Provide the [x, y] coordinate of the cell's center where the given text is located.  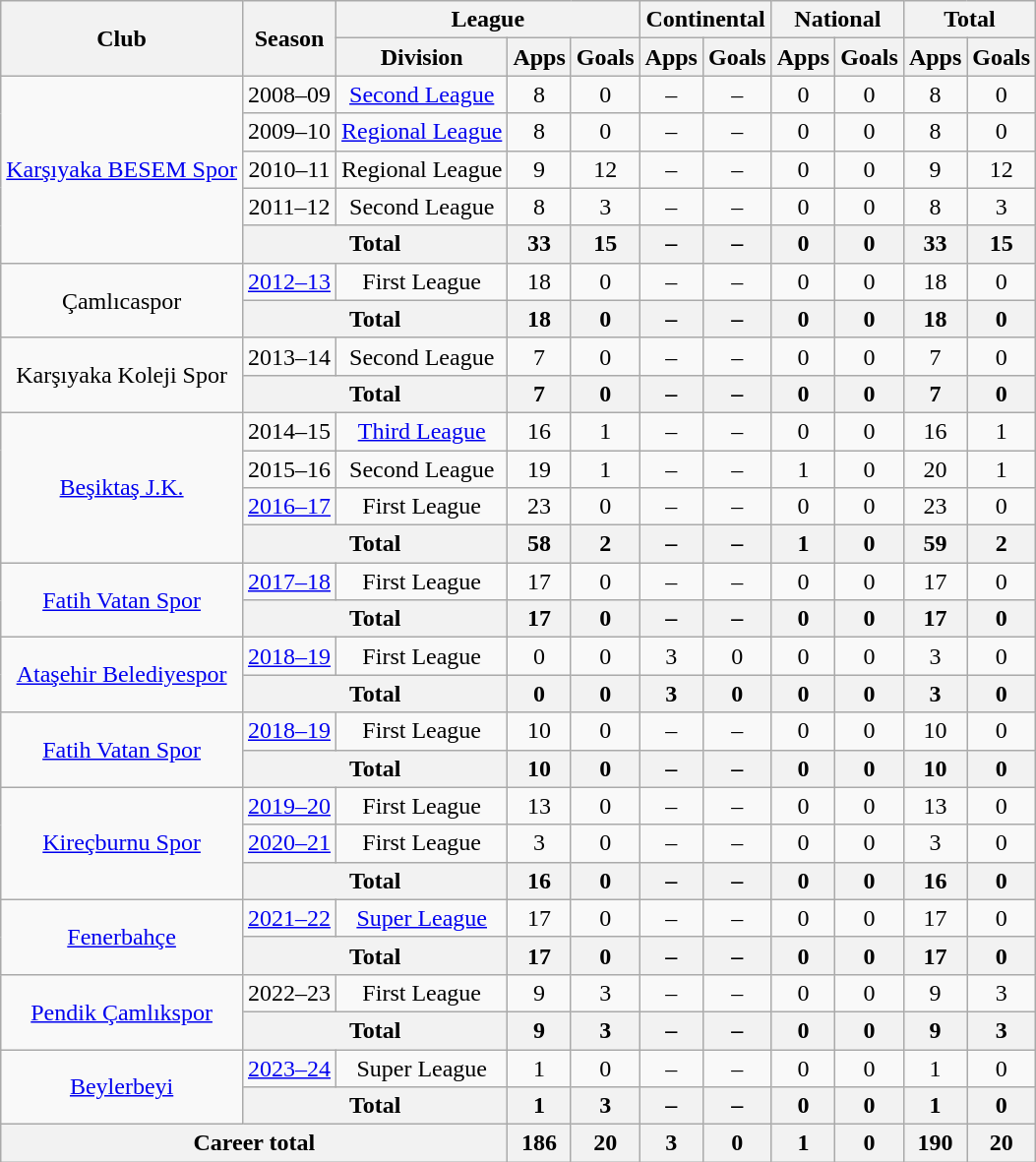
2016–17 [289, 507]
Division [422, 57]
Çamlıcaspor [122, 300]
Kireçburnu Spor [122, 843]
58 [539, 544]
186 [539, 1143]
Beşiktaş J.K. [122, 487]
League [488, 20]
2012–13 [289, 281]
2021–22 [289, 918]
Club [122, 38]
2010–11 [289, 169]
59 [935, 544]
19 [539, 469]
190 [935, 1143]
2023–24 [289, 1068]
2008–09 [289, 94]
2013–14 [289, 356]
Karşıyaka Koleji Spor [122, 375]
Continental [705, 20]
2019–20 [289, 806]
Career total [254, 1143]
Karşıyaka BESEM Spor [122, 169]
2011–12 [289, 207]
2017–18 [289, 581]
National [837, 20]
Beylerbeyi [122, 1086]
2009–10 [289, 132]
2015–16 [289, 469]
2022–23 [289, 993]
2020–21 [289, 843]
Ataşehir Belediyespor [122, 675]
2014–15 [289, 431]
Season [289, 38]
Pendik Çamlıkspor [122, 1011]
Fenerbahçe [122, 937]
Third League [422, 431]
